Pinpoint the cell where the given text exists, returning its (X, Y) midpoint coordinate. 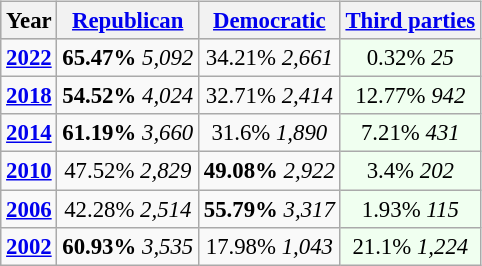
60.93% 3,535 (128, 246)
Year (29, 21)
21.1% 1,224 (410, 246)
2018 (29, 96)
3.4% 202 (410, 171)
65.47% 5,092 (128, 58)
32.71% 2,414 (270, 96)
1.93% 115 (410, 209)
12.77% 942 (410, 96)
47.52% 2,829 (128, 171)
2010 (29, 171)
31.6% 1,890 (270, 133)
2014 (29, 133)
61.19% 3,660 (128, 133)
42.28% 2,514 (128, 209)
55.79% 3,317 (270, 209)
Republican (128, 21)
7.21% 431 (410, 133)
2022 (29, 58)
49.08% 2,922 (270, 171)
17.98% 1,043 (270, 246)
0.32% 25 (410, 58)
54.52% 4,024 (128, 96)
34.21% 2,661 (270, 58)
2002 (29, 246)
2006 (29, 209)
Third parties (410, 21)
Democratic (270, 21)
